Search for the cell housing the specified text and yield its [x, y] center coordinate. 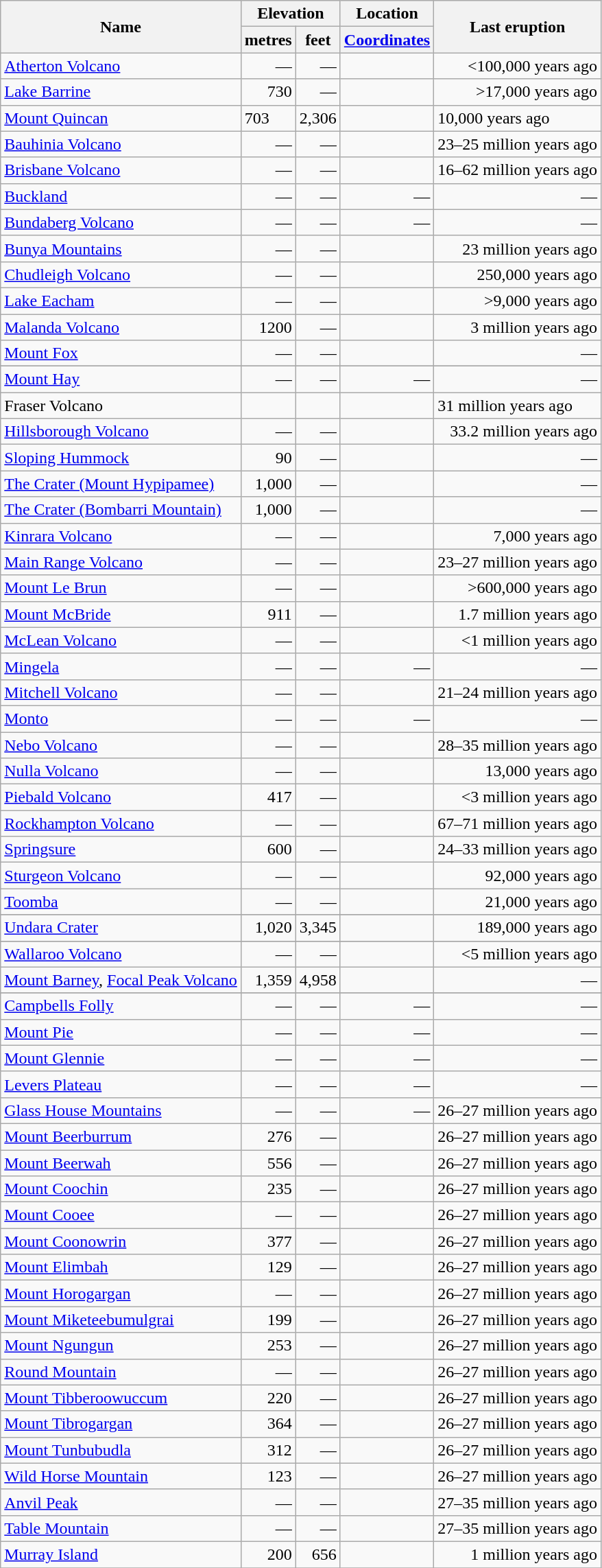
Lake Eacham [121, 301]
Anvil Peak [121, 1502]
Levers Plateau [121, 1084]
377 [268, 1241]
Fraser Volcano [121, 406]
Monto [121, 718]
556 [268, 1163]
312 [268, 1450]
7,000 years ago [518, 536]
189,000 years ago [518, 928]
The Crater (Mount Hypipamee) [121, 484]
129 [268, 1267]
Mount Coonowrin [121, 1241]
<5 million years ago [518, 954]
Round Mountain [121, 1372]
67–71 million years ago [518, 823]
Table Mountain [121, 1528]
21–24 million years ago [518, 692]
Mount McBride [121, 614]
Mount Tunbubudla [121, 1450]
Main Range Volcano [121, 562]
feet [318, 40]
Mount Le Brun [121, 588]
Wild Horse Mountain [121, 1476]
Mount Hay [121, 379]
>9,000 years ago [518, 301]
417 [268, 797]
Mount Coochin [121, 1189]
Lake Barrine [121, 92]
Springsure [121, 850]
Atherton Volcano [121, 66]
1,359 [268, 980]
Brisbane Volcano [121, 170]
2,306 [318, 118]
Campbells Folly [121, 1006]
Malanda Volcano [121, 327]
Hillsborough Volcano [121, 432]
Mount Tibrogargan [121, 1424]
The Crater (Bombarri Mountain) [121, 510]
33.2 million years ago [518, 432]
Mount Beerburrum [121, 1136]
Murray Island [121, 1554]
92,000 years ago [518, 876]
Buckland [121, 196]
<3 million years ago [518, 797]
4,958 [318, 980]
Name [121, 27]
Glass House Mountains [121, 1110]
3,345 [318, 928]
Chudleigh Volcano [121, 274]
Wallaroo Volcano [121, 954]
90 [268, 458]
Mount Glennie [121, 1058]
Mount Elimbah [121, 1267]
Kinrara Volcano [121, 536]
Mount Tibberoowuccum [121, 1398]
<100,000 years ago [518, 66]
Piebald Volcano [121, 797]
21,000 years ago [518, 902]
23 million years ago [518, 248]
Bauhinia Volcano [121, 144]
Mount Cooee [121, 1215]
Mount Horogargan [121, 1294]
Elevation [291, 14]
31 million years ago [518, 406]
Sturgeon Volcano [121, 876]
656 [318, 1554]
>17,000 years ago [518, 92]
Mount Beerwah [121, 1163]
Rockhampton Volcano [121, 823]
Coordinates [387, 40]
Mount Quincan [121, 118]
253 [268, 1346]
metres [268, 40]
23–25 million years ago [518, 144]
Nulla Volcano [121, 771]
220 [268, 1398]
Mitchell Volcano [121, 692]
199 [268, 1320]
Last eruption [518, 27]
24–33 million years ago [518, 850]
1 million years ago [518, 1554]
Bundaberg Volcano [121, 222]
10,000 years ago [518, 118]
3 million years ago [518, 327]
16–62 million years ago [518, 170]
1,020 [268, 928]
Bunya Mountains [121, 248]
703 [268, 118]
200 [268, 1554]
235 [268, 1189]
Mount Pie [121, 1032]
Undara Crater [121, 928]
Sloping Hummock [121, 458]
Nebo Volcano [121, 745]
13,000 years ago [518, 771]
730 [268, 92]
Mount Fox [121, 353]
Location [387, 14]
McLean Volcano [121, 640]
600 [268, 850]
276 [268, 1136]
Mount Miketeebumulgrai [121, 1320]
1.7 million years ago [518, 614]
911 [268, 614]
28–35 million years ago [518, 745]
Mingela [121, 666]
Mount Barney, Focal Peak Volcano [121, 980]
250,000 years ago [518, 274]
Mount Ngungun [121, 1346]
23–27 million years ago [518, 562]
1200 [268, 327]
<1 million years ago [518, 640]
123 [268, 1476]
>600,000 years ago [518, 588]
364 [268, 1424]
Toomba [121, 902]
